From the cell containing the given text, extract its center point as (X, Y) coordinate. 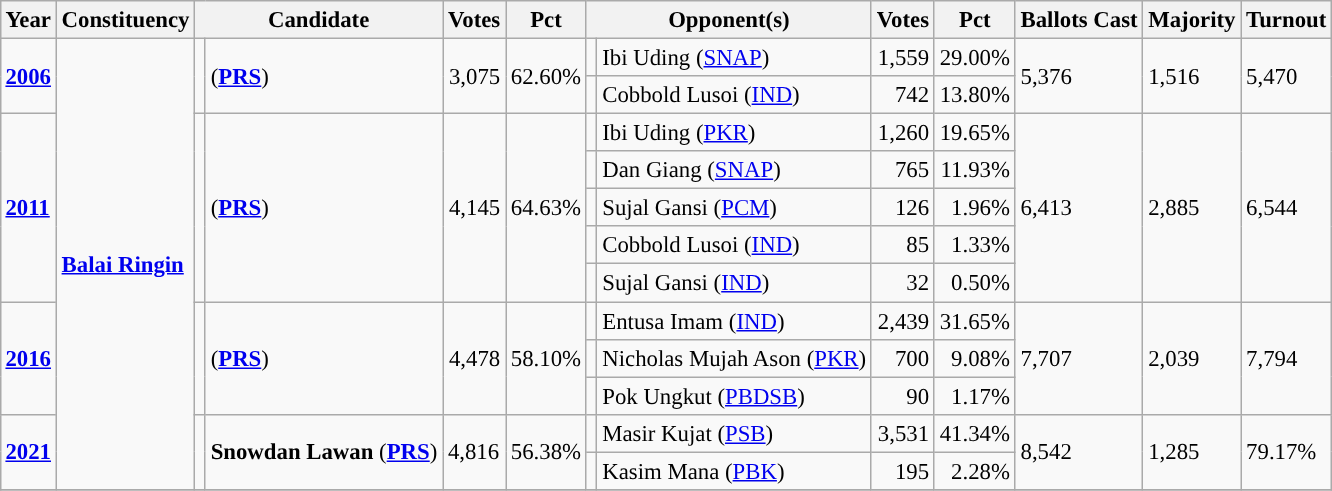
Majority (1192, 20)
11.93% (974, 170)
Year (28, 20)
64.63% (546, 208)
13.80% (974, 95)
2,885 (1192, 208)
9.08% (974, 358)
8,542 (1079, 452)
79.17% (1286, 452)
1,285 (1192, 452)
6,413 (1079, 208)
7,707 (1079, 358)
1.17% (974, 396)
Sujal Gansi (PCM) (734, 208)
2.28% (974, 471)
765 (902, 170)
4,478 (474, 358)
2016 (28, 358)
29.00% (974, 57)
Candidate (319, 20)
Ballots Cast (1079, 20)
Sujal Gansi (IND) (734, 283)
3,075 (474, 76)
1.33% (974, 245)
31.65% (974, 321)
1,516 (1192, 76)
Entusa Imam (IND) (734, 321)
Constituency (125, 20)
2006 (28, 76)
7,794 (1286, 358)
Opponent(s) (728, 20)
1,559 (902, 57)
700 (902, 358)
Nicholas Mujah Ason (PKR) (734, 358)
Masir Kujat (PSB) (734, 433)
0.50% (974, 283)
5,470 (1286, 76)
90 (902, 396)
4,145 (474, 208)
85 (902, 245)
32 (902, 283)
58.10% (546, 358)
2,039 (1192, 358)
1.96% (974, 208)
19.65% (974, 133)
Kasim Mana (PBK) (734, 471)
1,260 (902, 133)
41.34% (974, 433)
2011 (28, 208)
126 (902, 208)
2,439 (902, 321)
56.38% (546, 452)
62.60% (546, 76)
Turnout (1286, 20)
6,544 (1286, 208)
Snowdan Lawan (PRS) (324, 452)
195 (902, 471)
5,376 (1079, 76)
3,531 (902, 433)
4,816 (474, 452)
Ibi Uding (PKR) (734, 133)
Pok Ungkut (PBDSB) (734, 396)
Balai Ringin (125, 264)
Ibi Uding (SNAP) (734, 57)
Dan Giang (SNAP) (734, 170)
742 (902, 95)
2021 (28, 452)
